Return [x, y] of the center of cell containing provided text 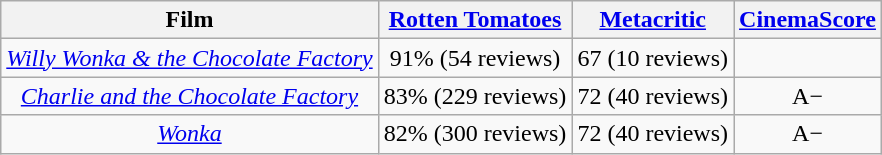
Film [190, 20]
Charlie and the Chocolate Factory [190, 96]
67 (10 reviews) [653, 58]
Wonka [190, 134]
Willy Wonka & the Chocolate Factory [190, 58]
Metacritic [653, 20]
83% (229 reviews) [475, 96]
CinemaScore [808, 20]
82% (300 reviews) [475, 134]
91% (54 reviews) [475, 58]
Rotten Tomatoes [475, 20]
